Search for the cell housing the specified text and yield its [x, y] center coordinate. 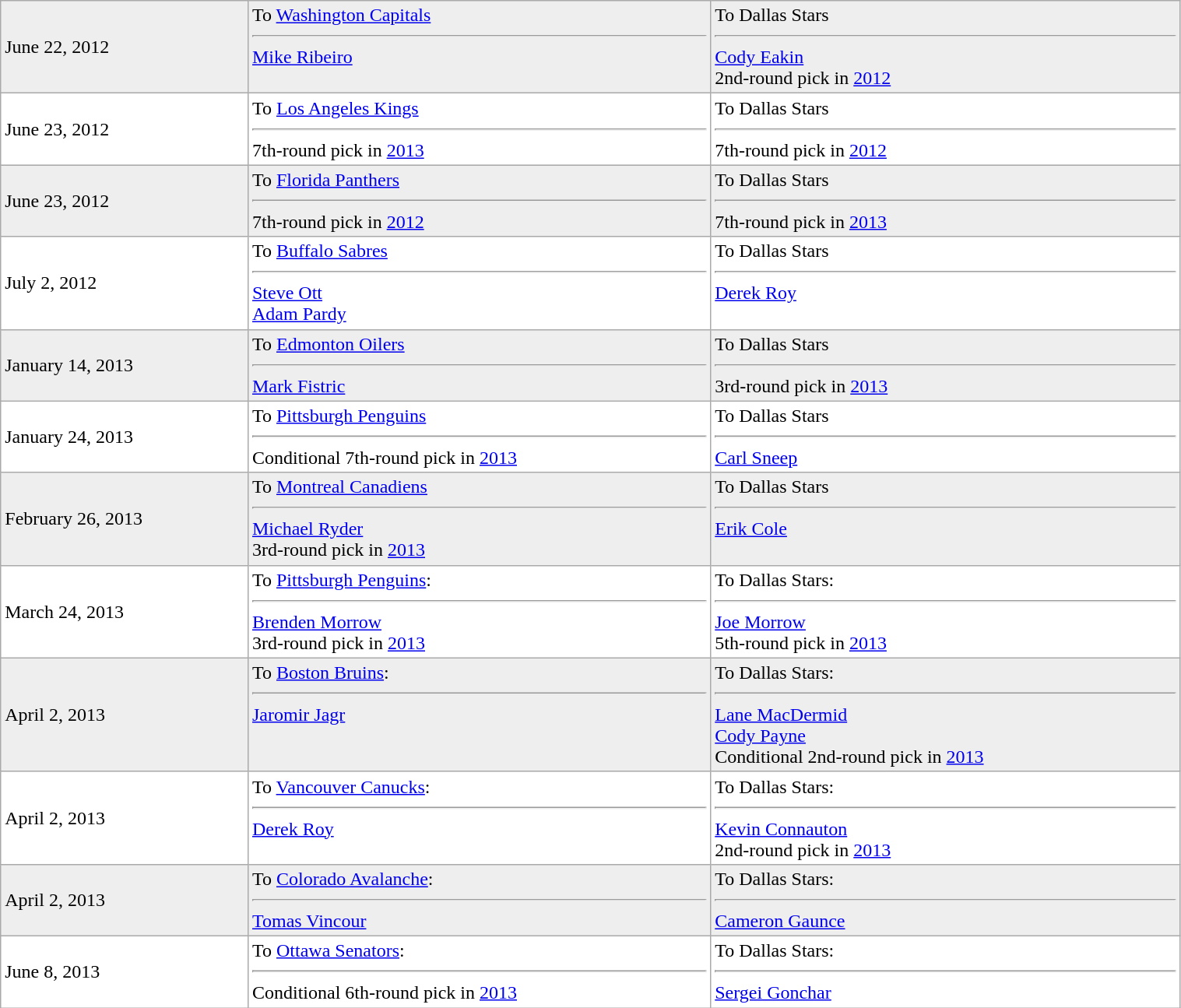
To Edmonton Oilers Mark Fistric [479, 365]
To Ottawa Senators: Conditional 6th-round pick in 2013 [479, 971]
July 2, 2012 [125, 283]
January 24, 2013 [125, 437]
To Montreal Canadiens Michael Ryder3rd-round pick in 2013 [479, 518]
To Colorado Avalanche: Tomas Vincour [479, 900]
To Dallas Stars 7th-round pick in 2012 [945, 129]
To Dallas Stars: Lane MacDermidCody PayneConditional 2nd-round pick in 2013 [945, 715]
To Pittsburgh Penguins Conditional 7th-round pick in 2013 [479, 437]
To Dallas Stars: Kevin Connauton2nd-round pick in 2013 [945, 817]
To Florida Panthers 7th-round pick in 2012 [479, 201]
To Dallas Stars 3rd-round pick in 2013 [945, 365]
June 22, 2012 [125, 47]
To Dallas Stars Derek Roy [945, 283]
March 24, 2013 [125, 612]
February 26, 2013 [125, 518]
To Dallas Stars: Joe Morrow5th-round pick in 2013 [945, 612]
To Dallas Stars Erik Cole [945, 518]
To Buffalo Sabres Steve OttAdam Pardy [479, 283]
To Dallas Stars: Sergei Gonchar [945, 971]
January 14, 2013 [125, 365]
To Pittsburgh Penguins: Brenden Morrow3rd-round pick in 2013 [479, 612]
To Dallas Stars: Cameron Gaunce [945, 900]
To Dallas Stars 7th-round pick in 2013 [945, 201]
To Dallas Stars Carl Sneep [945, 437]
To Dallas Stars Cody Eakin2nd-round pick in 2012 [945, 47]
June 8, 2013 [125, 971]
To Vancouver Canucks: Derek Roy [479, 817]
To Washington Capitals Mike Ribeiro [479, 47]
To Boston Bruins: Jaromir Jagr [479, 715]
To Los Angeles Kings 7th-round pick in 2013 [479, 129]
